From the cell containing the given text, extract its center point as (x, y) coordinate. 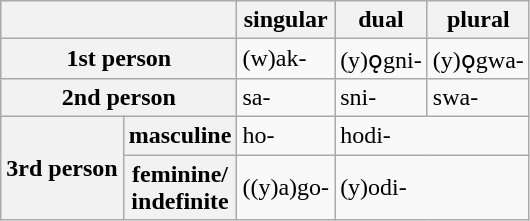
(y)ǫgni- (382, 59)
ho- (286, 135)
(y)odi- (432, 186)
singular (286, 20)
swa- (478, 97)
1st person (119, 59)
masculine (180, 135)
sni- (382, 97)
hodi- (432, 135)
(y)ǫgwa- (478, 59)
((y)a)go- (286, 186)
plural (478, 20)
dual (382, 20)
feminine/indefinite (180, 186)
2nd person (119, 97)
3rd person (62, 168)
(w)ak- (286, 59)
sa- (286, 97)
